Identify which cell holds the provided text, then report its (x, y) central coordinate. 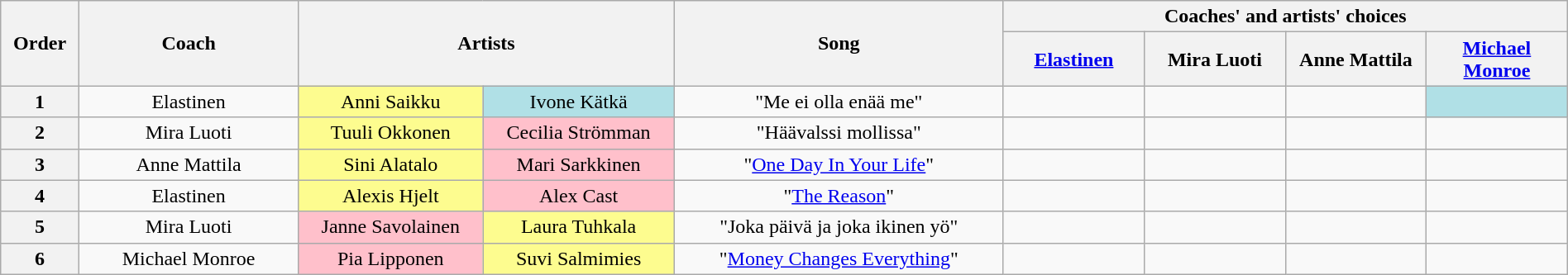
Sini Alatalo (390, 164)
Alex Cast (579, 196)
Song (839, 43)
Alexis Hjelt (390, 196)
6 (40, 258)
Coach (189, 43)
2 (40, 133)
"Joka päivä ja joka ikinen yö" (839, 227)
"One Day In Your Life" (839, 164)
1 (40, 102)
Pia Lipponen (390, 258)
5 (40, 227)
"Me ei olla enää me" (839, 102)
Tuuli Okkonen (390, 133)
Order (40, 43)
4 (40, 196)
Anni Saikku (390, 102)
"Money Changes Everything" (839, 258)
"The Reason" (839, 196)
3 (40, 164)
Mari Sarkkinen (579, 164)
Cecilia Strömman (579, 133)
"Häävalssi mollissa" (839, 133)
Ivone Kätkä (579, 102)
Laura Tuhkala (579, 227)
Artists (486, 43)
Suvi Salmimies (579, 258)
Janne Savolainen (390, 227)
Coaches' and artists' choices (1285, 17)
